Scan for the cell matching the given text and deliver its (X, Y) coordinate at center. 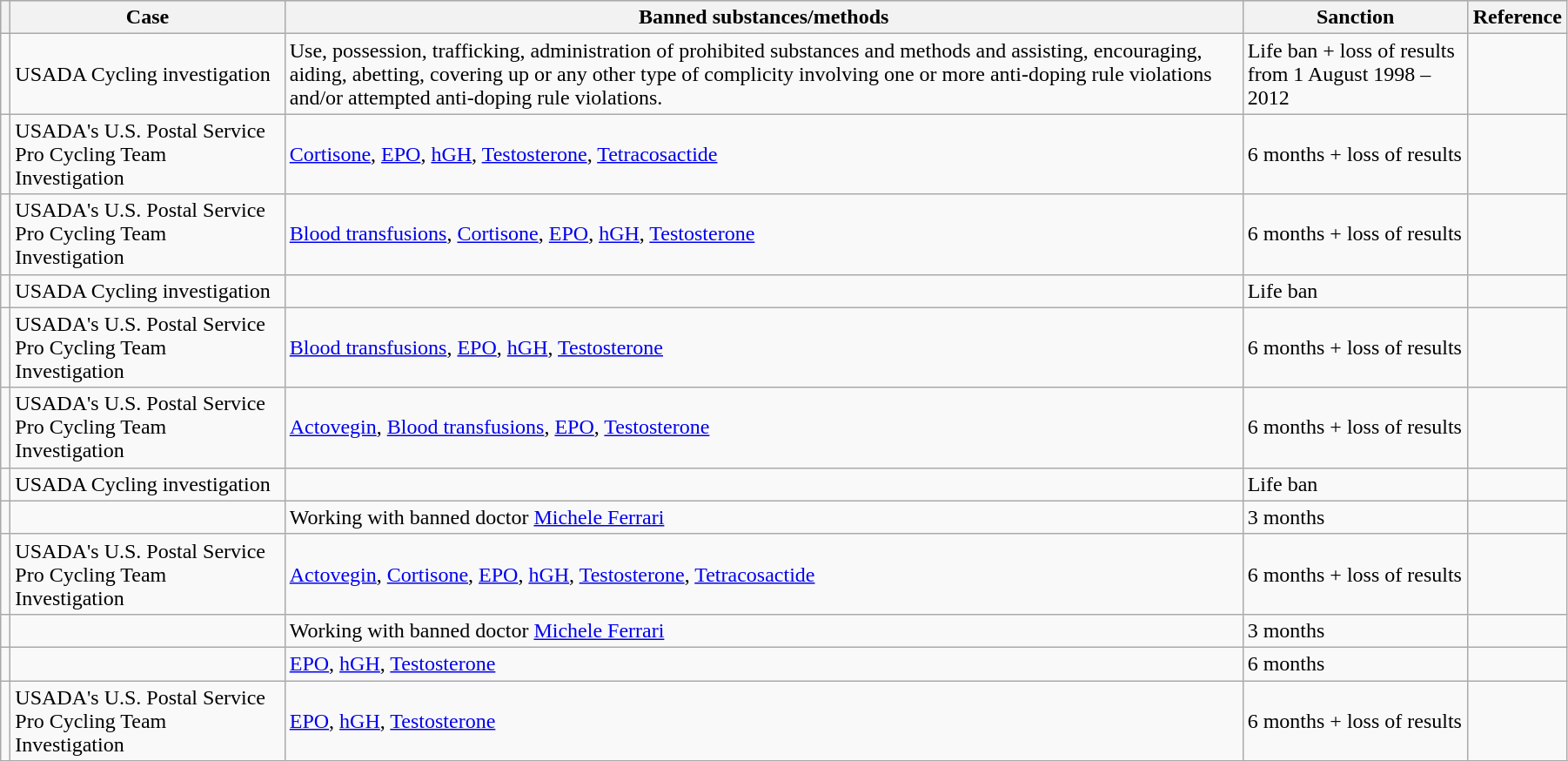
Actovegin, Blood transfusions, EPO, Testosterone (764, 428)
Reference (1518, 17)
Case (148, 17)
Sanction (1356, 17)
Blood transfusions, Cortisone, EPO, hGH, Testosterone (764, 234)
Banned substances/methods (764, 17)
Life ban + loss of results from 1 August 1998 – 2012 (1356, 74)
Actovegin, Cortisone, EPO, hGH, Testosterone, Tetracosactide (764, 574)
Blood transfusions, EPO, hGH, Testosterone (764, 347)
Cortisone, EPO, hGH, Testosterone, Tetracosactide (764, 154)
6 months (1356, 663)
